Locate the cell with the specified text and output its [X, Y] center coordinate. 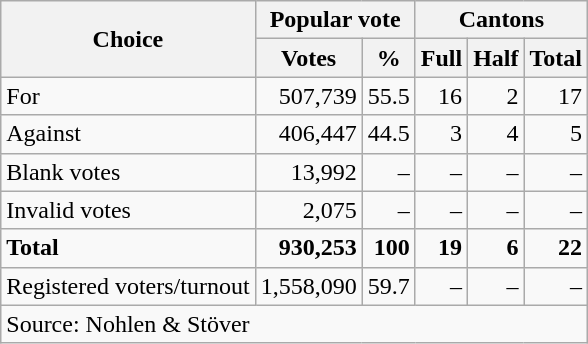
Source: Nohlen & Stöver [294, 324]
Popular vote [335, 20]
2 [496, 96]
Half [496, 58]
5 [556, 134]
For [128, 96]
2,075 [308, 210]
22 [556, 248]
16 [441, 96]
17 [556, 96]
44.5 [388, 134]
Full [441, 58]
3 [441, 134]
406,447 [308, 134]
Blank votes [128, 172]
55.5 [388, 96]
Votes [308, 58]
% [388, 58]
1,558,090 [308, 286]
Against [128, 134]
930,253 [308, 248]
13,992 [308, 172]
19 [441, 248]
Cantons [501, 20]
100 [388, 248]
59.7 [388, 286]
Registered voters/turnout [128, 286]
Invalid votes [128, 210]
Choice [128, 39]
6 [496, 248]
4 [496, 134]
507,739 [308, 96]
